For the text-containing cell, return its midpoint in [x, y] coordinate format. 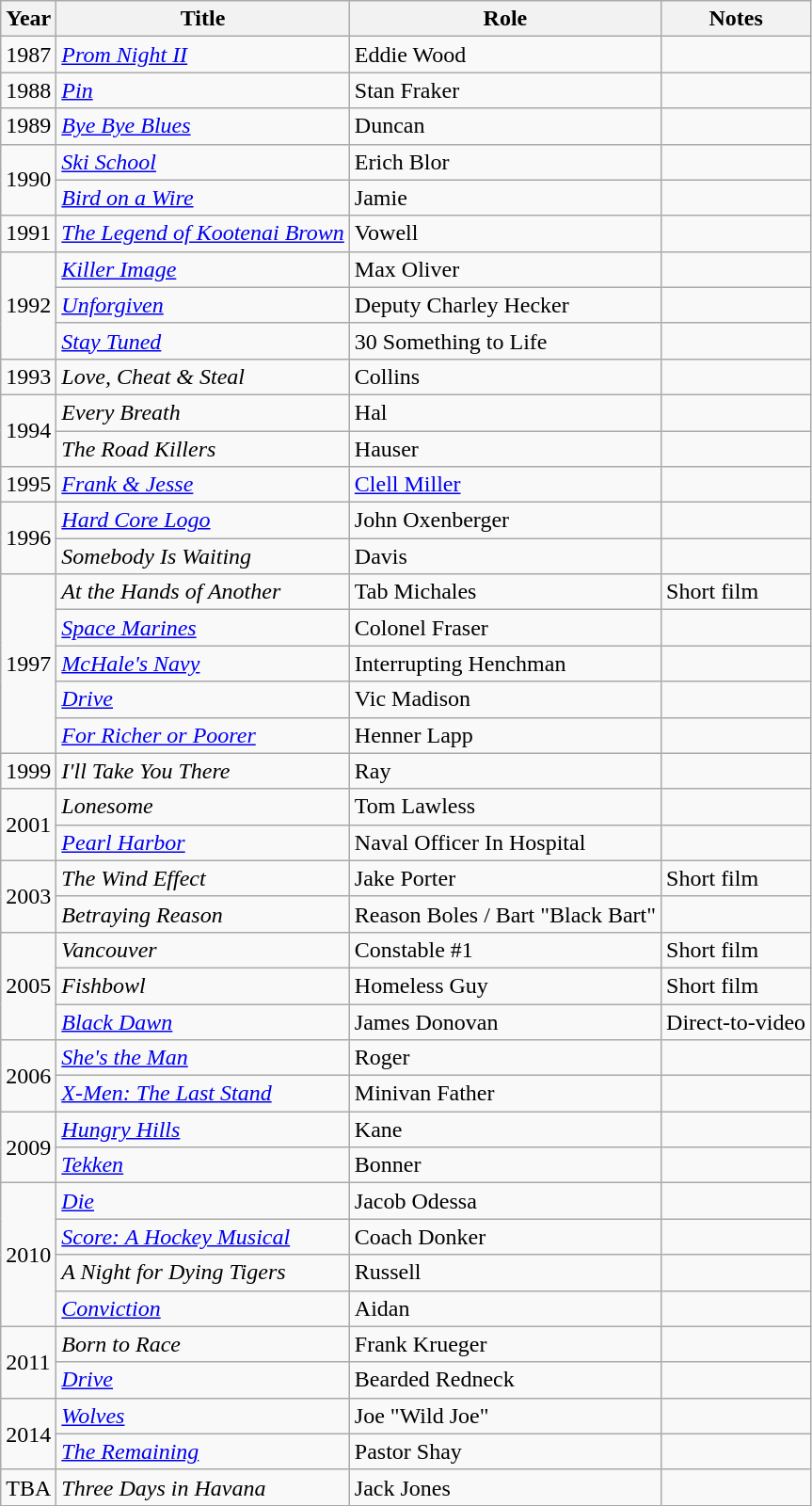
Killer Image [203, 269]
1995 [28, 485]
Unforgiven [203, 305]
Collins [504, 376]
Year [28, 19]
Jake Porter [504, 878]
John Oxenberger [504, 521]
Reason Boles / Bart "Black Bart" [504, 914]
Notes [736, 19]
I'll Take You There [203, 771]
Bearded Redneck [504, 1380]
2003 [28, 896]
Jamie [504, 198]
Somebody Is Waiting [203, 556]
Ray [504, 771]
Roger [504, 1058]
Naval Officer In Hospital [504, 842]
Aidan [504, 1308]
Deputy Charley Hecker [504, 305]
Black Dawn [203, 1021]
2006 [28, 1076]
Every Breath [203, 412]
Fishbowl [203, 985]
Score: A Hockey Musical [203, 1237]
Max Oliver [504, 269]
Prom Night II [203, 55]
At the Hands of Another [203, 592]
1993 [28, 376]
McHale's Navy [203, 664]
Joe "Wild Joe" [504, 1416]
2005 [28, 985]
Russell [504, 1273]
Kane [504, 1129]
X-Men: The Last Stand [203, 1094]
2014 [28, 1434]
Minivan Father [504, 1094]
Pastor Shay [504, 1451]
1996 [28, 538]
1992 [28, 305]
Interrupting Henchman [504, 664]
2011 [28, 1362]
Pin [203, 90]
Born to Race [203, 1344]
Stan Fraker [504, 90]
A Night for Dying Tigers [203, 1273]
Hauser [504, 449]
Pearl Harbor [203, 842]
1991 [28, 233]
Vowell [504, 233]
1999 [28, 771]
Tab Michales [504, 592]
2001 [28, 825]
Betraying Reason [203, 914]
For Richer or Poorer [203, 735]
TBA [28, 1487]
Wolves [203, 1416]
Ski School [203, 162]
Hungry Hills [203, 1129]
She's the Man [203, 1058]
Love, Cheat & Steal [203, 376]
1994 [28, 430]
Bonner [504, 1165]
Homeless Guy [504, 985]
Space Marines [203, 628]
1988 [28, 90]
Hal [504, 412]
Stay Tuned [203, 341]
Tom Lawless [504, 807]
Constable #1 [504, 950]
Bye Bye Blues [203, 126]
1990 [28, 180]
The Road Killers [203, 449]
Henner Lapp [504, 735]
The Wind Effect [203, 878]
Lonesome [203, 807]
Hard Core Logo [203, 521]
Erich Blor [504, 162]
Frank & Jesse [203, 485]
Role [504, 19]
The Legend of Kootenai Brown [203, 233]
Jack Jones [504, 1487]
Conviction [203, 1308]
Direct-to-video [736, 1021]
Vancouver [203, 950]
Frank Krueger [504, 1344]
Three Days in Havana [203, 1487]
Coach Donker [504, 1237]
2009 [28, 1147]
Die [203, 1201]
Tekken [203, 1165]
1987 [28, 55]
Colonel Fraser [504, 628]
Eddie Wood [504, 55]
Title [203, 19]
The Remaining [203, 1451]
Clell Miller [504, 485]
1989 [28, 126]
Jacob Odessa [504, 1201]
30 Something to Life [504, 341]
Davis [504, 556]
Duncan [504, 126]
1997 [28, 664]
Bird on a Wire [203, 198]
Vic Madison [504, 699]
2010 [28, 1255]
James Donovan [504, 1021]
